Provide the (X, Y) coordinate of the cell's center where the given text is located.  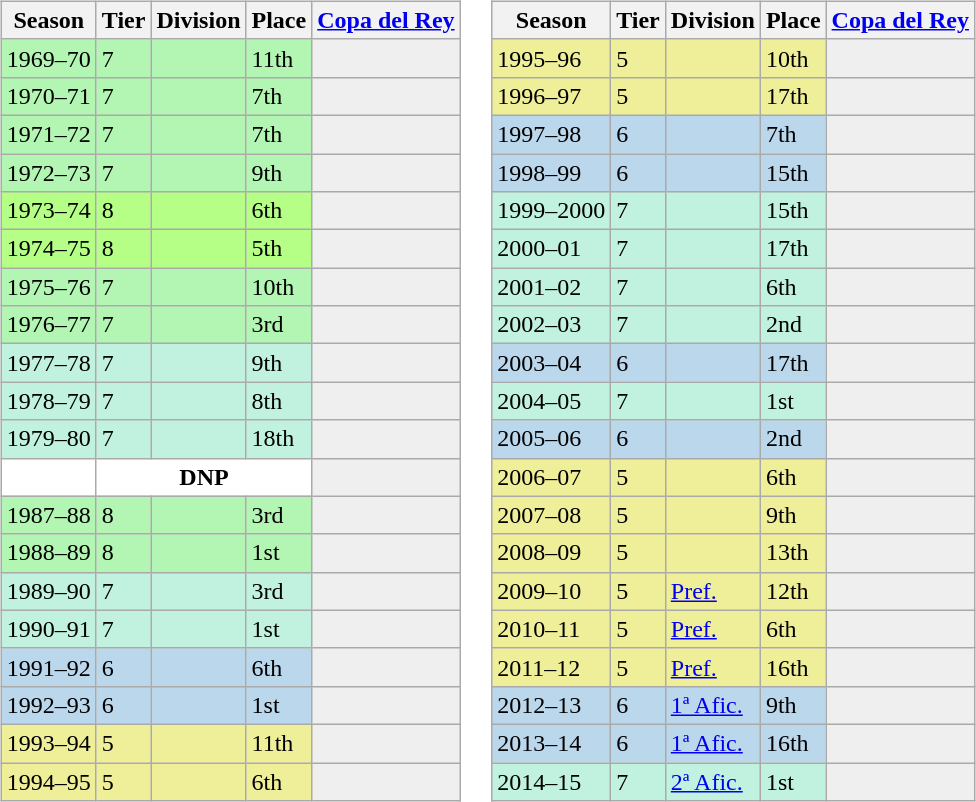
2008–09 (552, 553)
1979–80 (48, 439)
2002–03 (552, 325)
1977–78 (48, 363)
1996–97 (552, 96)
1997–98 (552, 134)
1994–95 (48, 781)
1969–70 (48, 58)
2012–13 (552, 705)
8th (279, 401)
2009–10 (552, 591)
1987–88 (48, 515)
1989–90 (48, 591)
1993–94 (48, 743)
2006–07 (552, 477)
1978–79 (48, 401)
13th (793, 553)
2004–05 (552, 401)
2ª Afic. (712, 781)
2010–11 (552, 629)
2013–14 (552, 743)
2014–15 (552, 781)
1970–71 (48, 96)
12th (793, 591)
2007–08 (552, 515)
1976–77 (48, 325)
1971–72 (48, 134)
2001–02 (552, 287)
1990–91 (48, 629)
1973–74 (48, 211)
1972–73 (48, 173)
1995–96 (552, 58)
1991–92 (48, 667)
1998–99 (552, 173)
1988–89 (48, 553)
1992–93 (48, 705)
1974–75 (48, 249)
2005–06 (552, 439)
18th (279, 439)
2003–04 (552, 363)
2000–01 (552, 249)
2011–12 (552, 667)
1975–76 (48, 287)
DNP (204, 477)
5th (279, 249)
1999–2000 (552, 211)
